Provide the [x, y] coordinate of the cell's center where the given text is located.  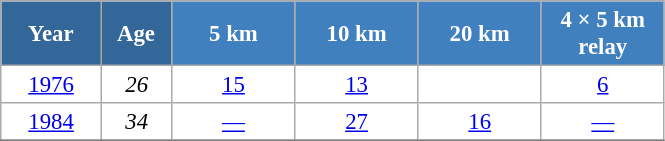
27 [356, 122]
Year [52, 34]
1976 [52, 85]
34 [136, 122]
13 [356, 85]
20 km [480, 34]
15 [234, 85]
Age [136, 34]
6 [602, 85]
1984 [52, 122]
5 km [234, 34]
16 [480, 122]
4 × 5 km relay [602, 34]
10 km [356, 34]
26 [136, 85]
